Provide the [x, y] coordinate of the cell's center where the given text is located.  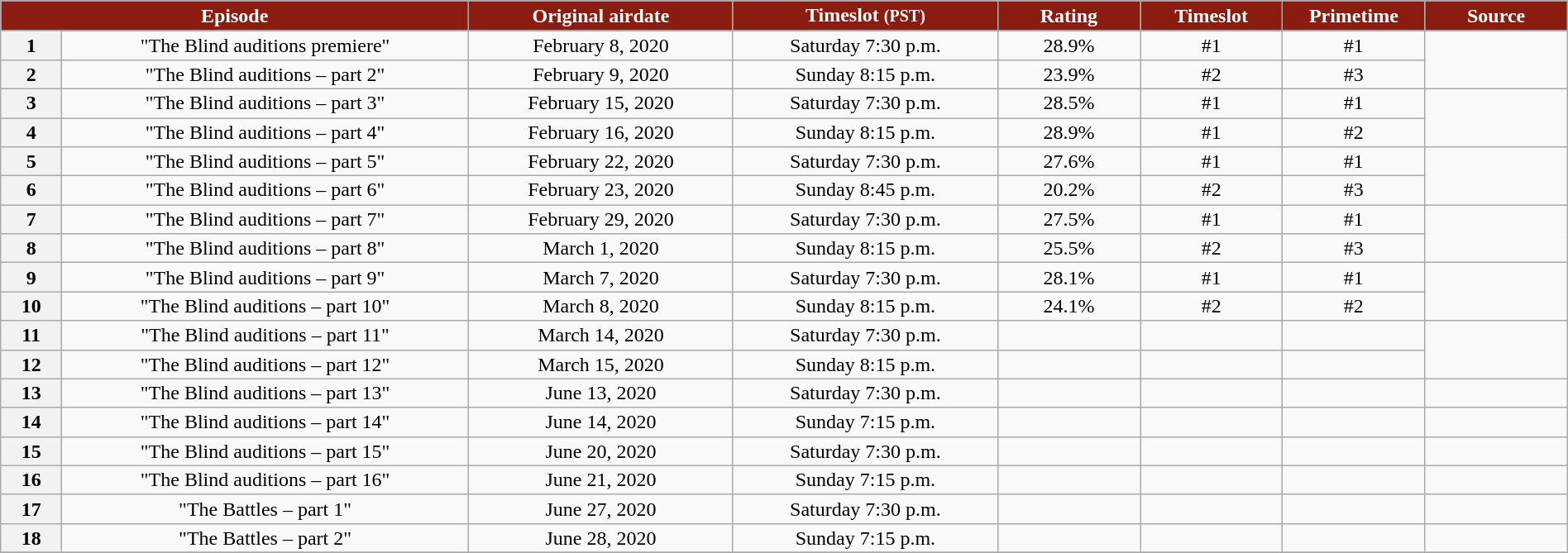
February 9, 2020 [601, 74]
2 [31, 74]
"The Blind auditions – part 5" [265, 162]
14 [31, 422]
12 [31, 364]
"The Blind auditions – part 4" [265, 132]
10 [31, 306]
February 23, 2020 [601, 190]
7 [31, 220]
June 21, 2020 [601, 479]
Episode [235, 17]
"The Blind auditions – part 7" [265, 220]
4 [31, 132]
15 [31, 451]
24.1% [1068, 306]
17 [31, 509]
March 15, 2020 [601, 364]
February 16, 2020 [601, 132]
June 27, 2020 [601, 509]
"The Blind auditions – part 12" [265, 364]
"The Blind auditions – part 9" [265, 278]
"The Blind auditions – part 2" [265, 74]
18 [31, 537]
"The Blind auditions – part 6" [265, 190]
13 [31, 393]
1 [31, 45]
25.5% [1068, 248]
16 [31, 479]
June 28, 2020 [601, 537]
23.9% [1068, 74]
March 1, 2020 [601, 248]
February 29, 2020 [601, 220]
20.2% [1068, 190]
Original airdate [601, 17]
"The Blind auditions – part 10" [265, 306]
"The Blind auditions – part 16" [265, 479]
"The Blind auditions premiere" [265, 45]
Rating [1068, 17]
3 [31, 102]
27.6% [1068, 162]
"The Battles – part 1" [265, 509]
February 22, 2020 [601, 162]
"The Blind auditions – part 15" [265, 451]
"The Blind auditions – part 8" [265, 248]
June 20, 2020 [601, 451]
"The Blind auditions – part 3" [265, 102]
Sunday 8:45 p.m. [865, 190]
"The Blind auditions – part 13" [265, 393]
February 8, 2020 [601, 45]
"The Blind auditions – part 14" [265, 422]
28.5% [1068, 102]
March 8, 2020 [601, 306]
June 13, 2020 [601, 393]
11 [31, 336]
5 [31, 162]
"The Battles – part 2" [265, 537]
March 7, 2020 [601, 278]
27.5% [1068, 220]
"The Blind auditions – part 11" [265, 336]
6 [31, 190]
Source [1496, 17]
Timeslot [1212, 17]
9 [31, 278]
June 14, 2020 [601, 422]
28.1% [1068, 278]
March 14, 2020 [601, 336]
Timeslot (PST) [865, 17]
Primetime [1354, 17]
8 [31, 248]
February 15, 2020 [601, 102]
